Return the (X, Y) coordinate for the center point of the cell that contains the specified text.  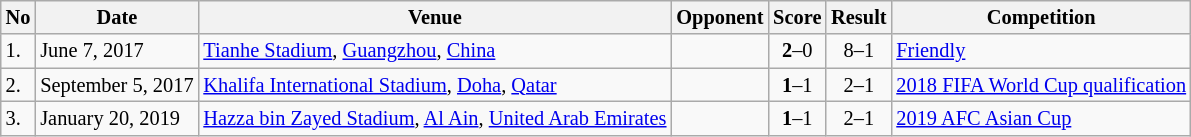
Tianhe Stadium, Guangzhou, China (434, 51)
Result (858, 17)
Venue (434, 17)
No (18, 17)
1. (18, 51)
2019 AFC Asian Cup (1041, 118)
Opponent (720, 17)
2. (18, 85)
Hazza bin Zayed Stadium, Al Ain, United Arab Emirates (434, 118)
2–0 (797, 51)
8–1 (858, 51)
Competition (1041, 17)
2018 FIFA World Cup qualification (1041, 85)
Score (797, 17)
Date (116, 17)
Friendly (1041, 51)
June 7, 2017 (116, 51)
3. (18, 118)
September 5, 2017 (116, 85)
January 20, 2019 (116, 118)
Khalifa International Stadium, Doha, Qatar (434, 85)
